From the cell containing the given text, extract its center point as (X, Y) coordinate. 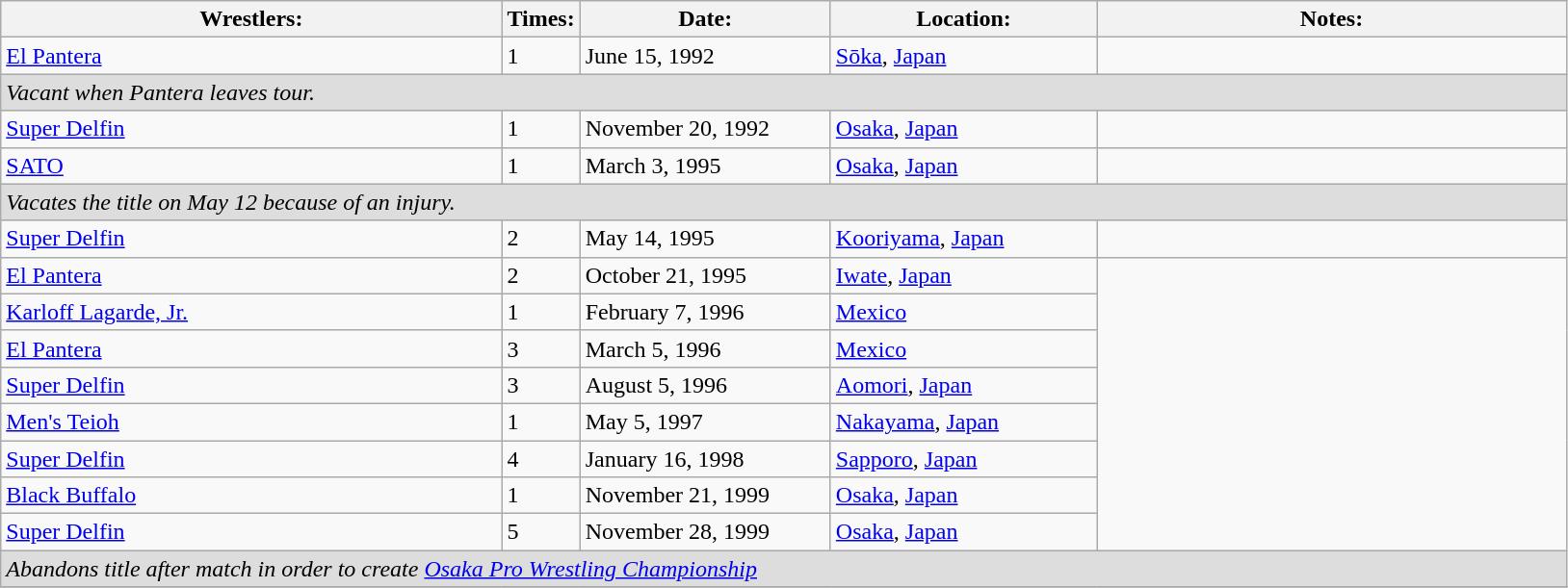
May 5, 1997 (705, 422)
Men's Teioh (251, 422)
Notes: (1332, 19)
June 15, 1992 (705, 56)
Times: (541, 19)
Location: (963, 19)
Vacates the title on May 12 because of an injury. (784, 202)
November 20, 1992 (705, 129)
January 16, 1998 (705, 459)
Black Buffalo (251, 496)
November 28, 1999 (705, 532)
February 7, 1996 (705, 312)
Vacant when Pantera leaves tour. (784, 92)
Abandons title after match in order to create Osaka Pro Wrestling Championship (784, 569)
March 5, 1996 (705, 348)
Nakayama, Japan (963, 422)
Wrestlers: (251, 19)
May 14, 1995 (705, 239)
SATO (251, 166)
October 21, 1995 (705, 275)
March 3, 1995 (705, 166)
Date: (705, 19)
November 21, 1999 (705, 496)
August 5, 1996 (705, 385)
5 (541, 532)
4 (541, 459)
Iwate, Japan (963, 275)
Sōka, Japan (963, 56)
Aomori, Japan (963, 385)
Karloff Lagarde, Jr. (251, 312)
Sapporo, Japan (963, 459)
Kooriyama, Japan (963, 239)
